Locate the cell with the specified text and output its [X, Y] center coordinate. 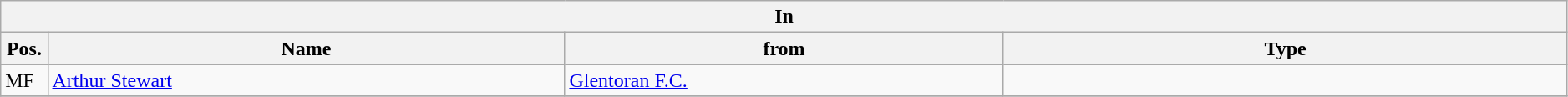
Type [1285, 48]
Arthur Stewart [306, 80]
Glentoran F.C. [784, 80]
In [784, 17]
MF [24, 80]
Name [306, 48]
from [784, 48]
Pos. [24, 48]
